Output the [X, Y] coordinate of the center of the cell containing the given text.  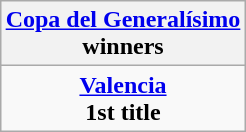
Copa del Generalísimowinners [123, 34]
Valencia1st title [123, 98]
